Return the [X, Y] coordinate for the center point of the cell that contains the specified text.  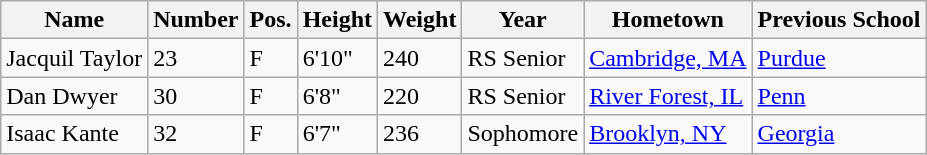
Height [337, 20]
Georgia [839, 134]
6'8" [337, 96]
Jacquil Taylor [74, 58]
Cambridge, MA [668, 58]
23 [196, 58]
Penn [839, 96]
220 [420, 96]
Isaac Kante [74, 134]
River Forest, IL [668, 96]
Weight [420, 20]
236 [420, 134]
Number [196, 20]
30 [196, 96]
Pos. [270, 20]
Dan Dwyer [74, 96]
6'7" [337, 134]
6'10" [337, 58]
240 [420, 58]
Name [74, 20]
Brooklyn, NY [668, 134]
Sophomore [523, 134]
Purdue [839, 58]
Previous School [839, 20]
32 [196, 134]
Year [523, 20]
Hometown [668, 20]
